Determine the [X, Y] coordinate at the center of the cell enclosing the given text.  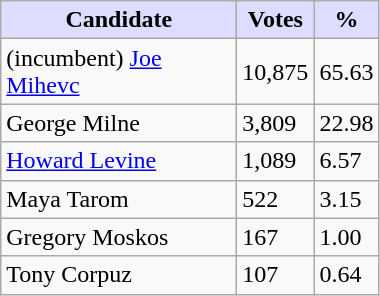
10,875 [276, 72]
3,809 [276, 123]
22.98 [346, 123]
Howard Levine [119, 161]
65.63 [346, 72]
Maya Tarom [119, 199]
Candidate [119, 20]
107 [276, 275]
Gregory Moskos [119, 237]
167 [276, 237]
Votes [276, 20]
522 [276, 199]
George Milne [119, 123]
3.15 [346, 199]
% [346, 20]
0.64 [346, 275]
1,089 [276, 161]
6.57 [346, 161]
Tony Corpuz [119, 275]
(incumbent) Joe Mihevc [119, 72]
1.00 [346, 237]
